Scan for the cell matching the given text and deliver its [X, Y] coordinate at center. 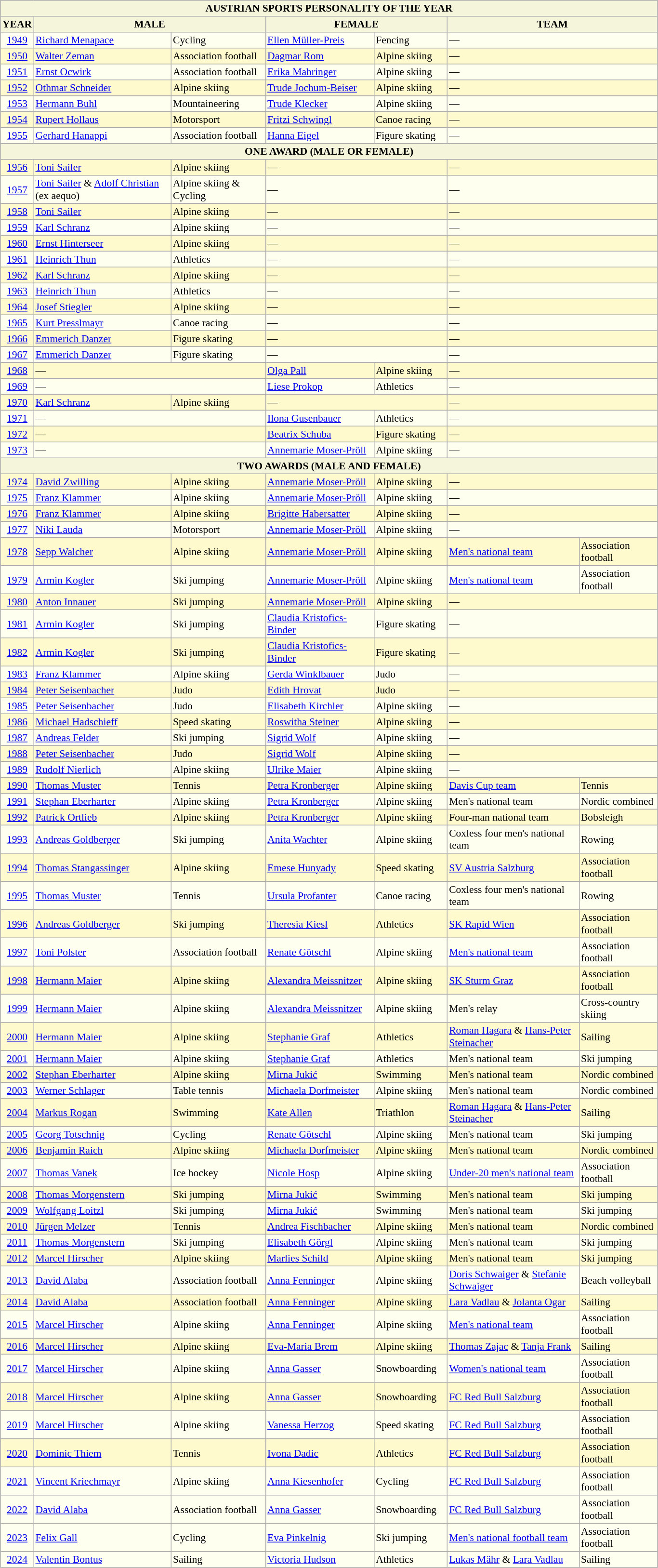
Triathlon [410, 1112]
Thomas Vanek [102, 1172]
Olga Pall [320, 370]
Liese Prokop [320, 386]
1971 [17, 418]
1954 [17, 120]
Beatrix Schuba [320, 434]
2007 [17, 1172]
Ernst Hinterseer [102, 243]
1964 [17, 306]
Ice hockey [218, 1172]
Kurt Presslmayr [102, 323]
1982 [17, 652]
2018 [17, 1396]
1977 [17, 529]
1981 [17, 624]
1969 [17, 386]
1953 [17, 104]
Andreas Felder [102, 737]
1988 [17, 754]
1989 [17, 769]
TWO AWARDS (MALE AND FEMALE) [329, 465]
Jürgen Melzer [102, 1226]
1978 [17, 551]
Dominic Thiem [102, 1453]
Thomas Stangassinger [102, 867]
Marlies Schild [320, 1258]
Ulrike Maier [320, 769]
1997 [17, 952]
1968 [17, 370]
Sepp Walcher [102, 551]
SV Austria Salzburg [513, 867]
Theresia Kiesl [320, 924]
Eva-Maria Brem [320, 1346]
Men's relay [513, 1008]
1949 [17, 40]
Four-man national team [513, 817]
Beach volleyball [619, 1280]
2017 [17, 1368]
SK Sturm Graz [513, 980]
2023 [17, 1537]
Eva Pinkelnig [320, 1537]
Lukas Mähr & Lara Vadlau [513, 1559]
1986 [17, 722]
Alpine skiing & Cycling [218, 189]
TEAM [552, 24]
Gerda Winklbauer [320, 674]
Fencing [410, 40]
2014 [17, 1302]
Walter Zeman [102, 56]
Edith Hrovat [320, 690]
Vincent Kriechmayr [102, 1481]
Othmar Schneider [102, 88]
1955 [17, 136]
David Zwilling [102, 482]
Rupert Hollaus [102, 120]
Andrea Fischbacher [320, 1226]
2001 [17, 1058]
1966 [17, 338]
Elisabeth Kirchler [320, 705]
Nicole Hosp [320, 1172]
Toni Sailer & Adolf Christian (ex aequo) [102, 189]
2013 [17, 1280]
1999 [17, 1008]
1973 [17, 450]
2005 [17, 1134]
Hanna Eigel [320, 136]
FEMALE [356, 24]
1987 [17, 737]
Ernst Ocwirk [102, 72]
1991 [17, 801]
Markus Rogan [102, 1112]
Emese Hunyady [320, 867]
2021 [17, 1481]
Victoria Hudson [320, 1559]
1951 [17, 72]
1959 [17, 227]
1975 [17, 497]
Niki Lauda [102, 529]
AUSTRIAN SPORTS PERSONALITY OF THE YEAR [329, 9]
Valentin Bontus [102, 1559]
1960 [17, 243]
1956 [17, 168]
Anton Innauer [102, 601]
Doris Schwaiger & Stefanie Schwaiger [513, 1280]
Josef Stiegler [102, 306]
1983 [17, 674]
Felix Gall [102, 1537]
Under-20 men's national team [513, 1172]
Anita Wachter [320, 839]
1992 [17, 817]
Patrick Ortlieb [102, 817]
1950 [17, 56]
Dagmar Rom [320, 56]
Men's national football team [513, 1537]
ONE AWARD (MALE OR FEMALE) [329, 151]
1995 [17, 895]
1998 [17, 980]
1985 [17, 705]
Ellen Müller-Preis [320, 40]
Ursula Profanter [320, 895]
Richard Menapace [102, 40]
Women's national team [513, 1368]
1976 [17, 514]
1965 [17, 323]
1970 [17, 402]
Lara Vadlau & Jolanta Ogar [513, 1302]
YEAR [17, 24]
1963 [17, 291]
Vanessa Herzog [320, 1424]
2008 [17, 1194]
2004 [17, 1112]
1996 [17, 924]
2015 [17, 1324]
Wolfgang Loitzl [102, 1210]
Rudolf Nierlich [102, 769]
Hermann Buhl [102, 104]
2000 [17, 1036]
2006 [17, 1151]
Gerhard Hanappi [102, 136]
Trude Klecker [320, 104]
SK Rapid Wien [513, 924]
Brigitte Habersatter [320, 514]
Bobsleigh [619, 817]
2009 [17, 1210]
Roswitha Steiner [320, 722]
Benjamin Raich [102, 1151]
1979 [17, 580]
Anna Kiesenhofer [320, 1481]
2003 [17, 1090]
1972 [17, 434]
2011 [17, 1242]
Mountaineering [218, 104]
1952 [17, 88]
1990 [17, 785]
Thomas Zajac & Tanja Frank [513, 1346]
Michael Hadschieff [102, 722]
Ivona Dadic [320, 1453]
Fritzi Schwingl [320, 120]
2002 [17, 1075]
1984 [17, 690]
1974 [17, 482]
Table tennis [218, 1090]
Elisabeth Görgl [320, 1242]
Erika Mahringer [320, 72]
MALE [150, 24]
1958 [17, 211]
Georg Totschnig [102, 1134]
1967 [17, 355]
1962 [17, 275]
1994 [17, 867]
1980 [17, 601]
Trude Jochum-Beiser [320, 88]
2012 [17, 1258]
2024 [17, 1559]
2022 [17, 1509]
Toni Polster [102, 952]
1961 [17, 259]
Kate Allen [320, 1112]
2019 [17, 1424]
2020 [17, 1453]
2016 [17, 1346]
Cross-country skiing [619, 1008]
Werner Schlager [102, 1090]
Davis Cup team [513, 785]
1957 [17, 189]
2010 [17, 1226]
1993 [17, 839]
Ilona Gusenbauer [320, 418]
